Extract the (X, Y) coordinate from the center of the cell holding the provided text.  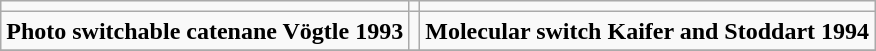
Molecular switch Kaifer and Stoddart 1994 (648, 31)
Photo switchable catenane Vögtle 1993 (205, 31)
